Detect which cell encompasses the target text, then output its [x, y] center coordinate. 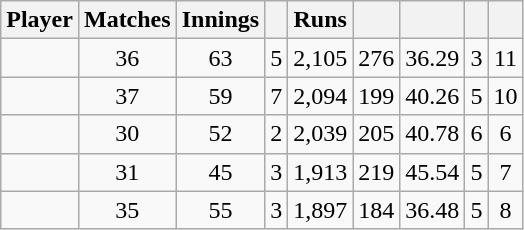
36.48 [432, 210]
1,913 [320, 172]
205 [376, 134]
59 [220, 96]
37 [127, 96]
30 [127, 134]
Matches [127, 20]
45 [220, 172]
36.29 [432, 58]
199 [376, 96]
276 [376, 58]
11 [506, 58]
40.78 [432, 134]
45.54 [432, 172]
63 [220, 58]
31 [127, 172]
55 [220, 210]
52 [220, 134]
2,094 [320, 96]
36 [127, 58]
2 [276, 134]
Runs [320, 20]
Innings [220, 20]
8 [506, 210]
10 [506, 96]
2,039 [320, 134]
Player [40, 20]
1,897 [320, 210]
219 [376, 172]
35 [127, 210]
2,105 [320, 58]
40.26 [432, 96]
184 [376, 210]
